Capture the cell that displays the provided text and extract its (x, y) central coordinate. 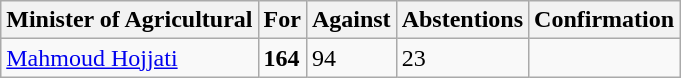
Confirmation (604, 20)
Abstentions (462, 20)
164 (282, 58)
Mahmoud Hojjati (130, 58)
94 (351, 58)
For (282, 20)
23 (462, 58)
Minister of Agricultural (130, 20)
Against (351, 20)
